Output the [x, y] coordinate of the center of the cell containing the given text.  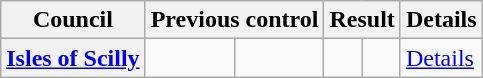
Council [73, 20]
Previous control [234, 20]
Result [362, 20]
Isles of Scilly [73, 58]
